Return [x, y] of the center of cell containing provided text 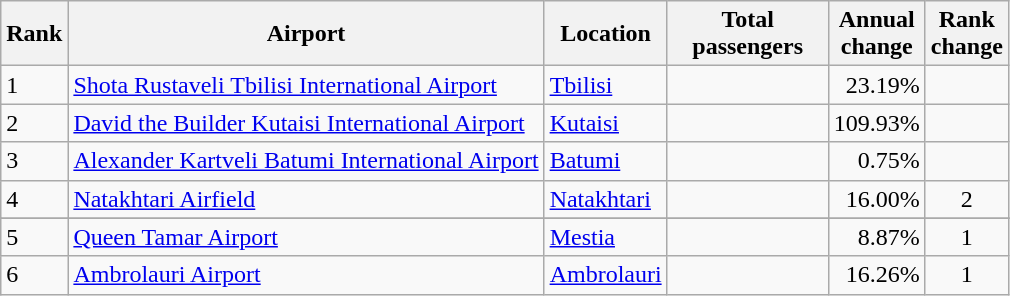
David the Builder Kutaisi International Airport [306, 123]
3 [34, 161]
Natakhtari [606, 199]
Rankchange [966, 34]
6 [34, 275]
Queen Tamar Airport [306, 237]
Shota Rustaveli Tbilisi International Airport [306, 85]
8.87% [876, 237]
Totalpassengers [748, 34]
Batumi [606, 161]
0.75% [876, 161]
Kutaisi [606, 123]
Natakhtari Airfield [306, 199]
Tbilisi [606, 85]
23.19% [876, 85]
Alexander Kartveli Batumi International Airport [306, 161]
109.93% [876, 123]
Mestia [606, 237]
Ambrolauri [606, 275]
Rank [34, 34]
5 [34, 237]
Location [606, 34]
16.26% [876, 275]
Annualchange [876, 34]
16.00% [876, 199]
Airport [306, 34]
4 [34, 199]
Ambrolauri Airport [306, 275]
